Scan for the cell matching the given text and deliver its (X, Y) coordinate at center. 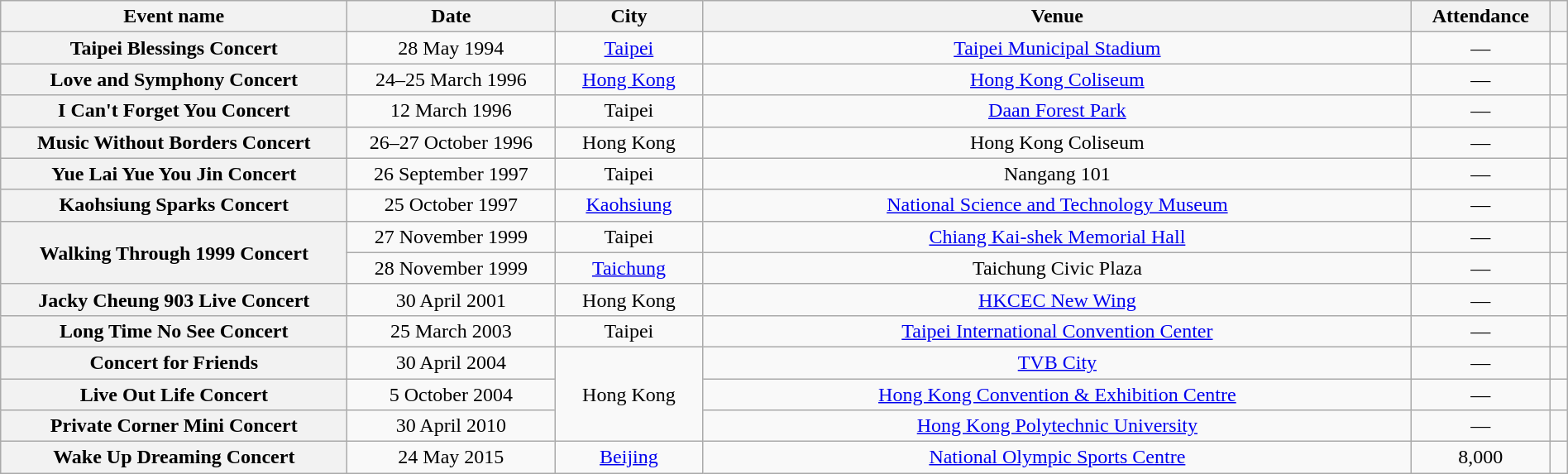
Kaohsiung (629, 205)
Taipei Municipal Stadium (1057, 48)
National Science and Technology Museum (1057, 205)
Concert for Friends (174, 362)
Hong Kong Convention & Exhibition Centre (1057, 395)
Venue (1057, 17)
Long Time No See Concert (174, 331)
25 March 2003 (452, 331)
Hong Kong Polytechnic University (1057, 426)
26 September 1997 (452, 174)
Private Corner Mini Concert (174, 426)
TVB City (1057, 362)
Music Without Borders Concert (174, 142)
Beijing (629, 457)
Kaohsiung Sparks Concert (174, 205)
Chiang Kai-shek Memorial Hall (1057, 237)
Yue Lai Yue You Jin Concert (174, 174)
Taipei International Convention Center (1057, 331)
28 November 1999 (452, 268)
Love and Symphony Concert (174, 79)
26–27 October 1996 (452, 142)
Wake Up Dreaming Concert (174, 457)
30 April 2001 (452, 299)
30 April 2010 (452, 426)
5 October 2004 (452, 395)
30 April 2004 (452, 362)
28 May 1994 (452, 48)
27 November 1999 (452, 237)
Taipei Blessings Concert (174, 48)
Taichung Civic Plaza (1057, 268)
Jacky Cheung 903 Live Concert (174, 299)
Walking Through 1999 Concert (174, 252)
24 May 2015 (452, 457)
Attendance (1480, 17)
25 October 1997 (452, 205)
HKCEC New Wing (1057, 299)
Nangang 101 (1057, 174)
Date (452, 17)
Taichung (629, 268)
City (629, 17)
12 March 1996 (452, 111)
24–25 March 1996 (452, 79)
Live Out Life Concert (174, 395)
Event name (174, 17)
8,000 (1480, 457)
Daan Forest Park (1057, 111)
National Olympic Sports Centre (1057, 457)
I Can't Forget You Concert (174, 111)
